Pinpoint the cell where the given text exists, returning its (X, Y) midpoint coordinate. 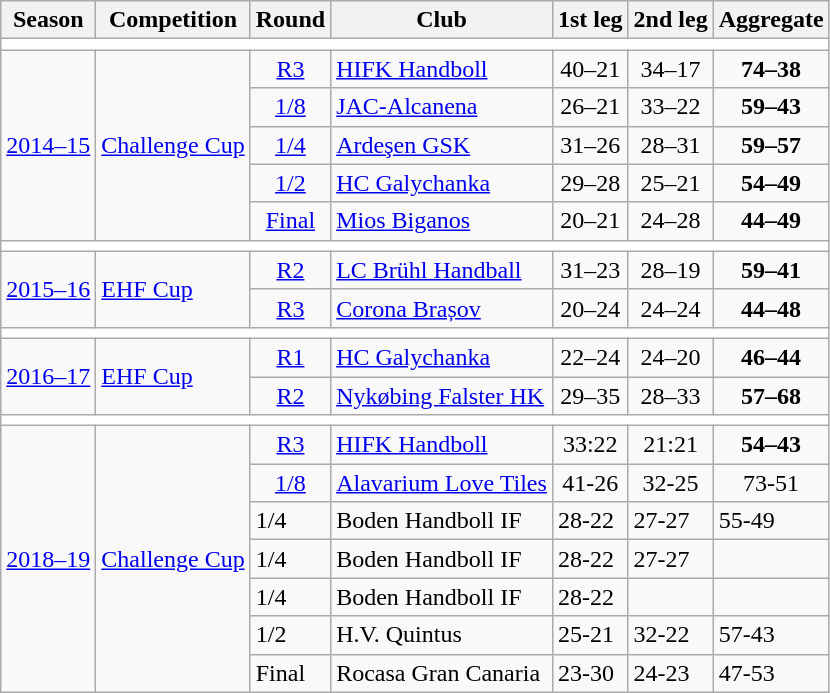
Competition (173, 20)
32-22 (670, 635)
2016–17 (48, 376)
Mios Biganos (442, 221)
25–21 (670, 183)
2nd leg (670, 20)
24–24 (670, 308)
34–17 (670, 69)
33–22 (670, 107)
Rocasa Gran Canaria (442, 673)
JAC-Alcanena (442, 107)
57–68 (771, 395)
59–43 (771, 107)
22–24 (590, 357)
33:22 (590, 445)
1st leg (590, 20)
31–26 (590, 145)
2018–19 (48, 559)
H.V. Quintus (442, 635)
Alavarium Love Tiles (442, 483)
24–20 (670, 357)
20–21 (590, 221)
44–48 (771, 308)
74–38 (771, 69)
25-21 (590, 635)
55-49 (771, 521)
Aggregate (771, 20)
41-26 (590, 483)
31–23 (590, 270)
LC Brühl Handball (442, 270)
2014–15 (48, 145)
Ardeşen GSK (442, 145)
54–43 (771, 445)
44–49 (771, 221)
47-53 (771, 673)
R1 (290, 357)
28–33 (670, 395)
20–24 (590, 308)
46–44 (771, 357)
26–21 (590, 107)
28–31 (670, 145)
59–57 (771, 145)
24–28 (670, 221)
Club (442, 20)
73-51 (771, 483)
54–49 (771, 183)
29–28 (590, 183)
59–41 (771, 270)
29–35 (590, 395)
28–19 (670, 270)
2015–16 (48, 289)
24-23 (670, 673)
Season (48, 20)
32-25 (670, 483)
Nykøbing Falster HK (442, 395)
57-43 (771, 635)
23-30 (590, 673)
40–21 (590, 69)
21:21 (670, 445)
Corona Brașov (442, 308)
Round (290, 20)
